Pinpoint the cell where the given text exists, returning its (x, y) midpoint coordinate. 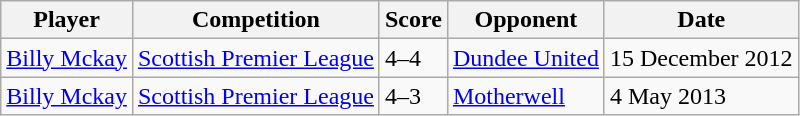
Player (67, 20)
Dundee United (526, 58)
4–4 (413, 58)
4–3 (413, 96)
Motherwell (526, 96)
4 May 2013 (701, 96)
15 December 2012 (701, 58)
Date (701, 20)
Opponent (526, 20)
Competition (256, 20)
Score (413, 20)
